Locate the cell with the specified text and output its [x, y] center coordinate. 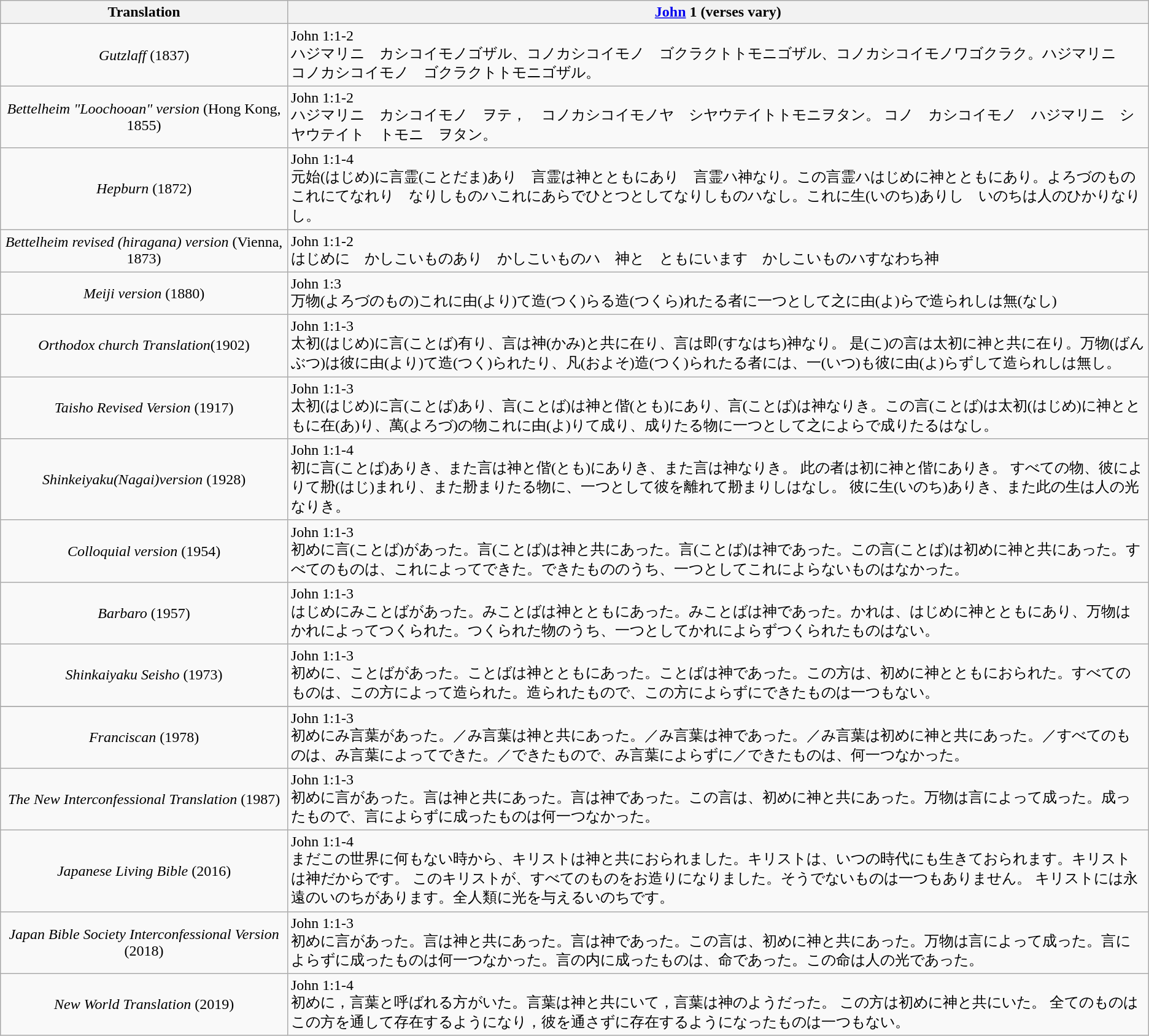
Shinkaiyaku Seisho (1973) [144, 675]
John 1:3万物(よろづのもの)これに由(より)て造(つく)らる造(つくら)れたる者に一つとして之に由(よ)らで造られしは無(なし) [718, 293]
Gutzlaff (1837) [144, 55]
Taisho Revised Version (1917) [144, 408]
Orthodox church Translation(1902) [144, 346]
John 1:1-3初めに言があった。言は神と共にあった。言は神であった。この言は、初めに神と共にあった。万物は言によって成った。成ったもので、言によらずに成ったものは何一つなかった。 [718, 799]
Bettelheim "Loochooan" version (Hong Kong, 1855) [144, 117]
Translation [144, 12]
John 1:1-3初めにみ言葉があった。／み言葉は神と共にあった。／み言葉は神であった。／み言葉は初めに神と共にあった。／すべてのものは、み言葉によってできた。／できたもので、み言葉によらずに／できたものは、何一つなかった。 [718, 736]
Franciscan (1978) [144, 736]
John 1:1-2はじめに かしこいものあり かしこいものハ 神と ともにいます かしこいものハすなわち神 [718, 251]
John 1:1-3初めに言(ことば)があった。言(ことば)は神と共にあった。言(ことば)は神であった。この言(ことば)は初めに神と共にあった。すべてのものは、これによってできた。できたもののうち、一つとしてこれによらないものはなかった。 [718, 551]
John 1:1-2ハジマリニ カシコイモノゴザル、コノカシコイモノ ゴクラクトトモニゴザル、コノカシコイモノワゴクラク。ハジマリニ コノカシコイモノ ゴクラクトトモニゴザル。 [718, 55]
Japan Bible Society Interconfessional Version (2018) [144, 943]
John 1:1-2ハジマリニ カシコイモノ ヲテ， コノカシコイモノヤ シヤウテイトトモニヲタン。 コノ カシコイモノ ハジマリニ シヤウテイト トモニ ヲタン。 [718, 117]
John 1:1-3はじめにみことばがあった。みことばは神とともにあった。みことばは神であった。かれは、はじめに神とともにあり、万物はかれによってつくられた。つくられた物のうち、一つとしてかれによらずつくられたものはない。 [718, 613]
Japanese Living Bible (2016) [144, 872]
John 1:1-3太初(はじめ)に言(ことば)あり、言(ことば)は神と偕(とも)にあり、言(ことば)は神なりき。この言(ことば)は太初(はじめ)に神とともに在(あ)り、萬(よろづ)の物これに由(よ)りて成り、成りたる物に一つとして之によらで成りたるはなし。 [718, 408]
Colloquial version (1954) [144, 551]
John 1:1-3太初(はじめ)に言(ことば)有り、言は神(かみ)と共に在り、言は即(すなはち)神なり。 是(こ)の言は太初に神と共に在り。万物(ばんぶつ)は彼に由(より)て造(つく)られたり、凡(およそ)造(つく)られたる者には、一(いつ)も彼に由(よ)らずして造られしは無し。 [718, 346]
John 1:1-4元始(はじめ)に言霊(ことだま)あり 言霊は神とともにあり 言霊ハ神なり。この言霊ハはじめに神とともにあり。よろづのものこれにてなれり なりしものハこれにあらでひとつとしてなりしものハなし。これに生(いのち)ありし いのちは人のひかりなりし。 [718, 189]
Meiji version (1880) [144, 293]
Shinkeiyaku(Nagai)version (1928) [144, 480]
The New Interconfessional Translation (1987) [144, 799]
John 1:1-3初めに、ことばがあった。ことばは神とともにあった。ことばは神であった。この方は、初めに神とともにおられた。すべてのものは、この方によって造られた。造られたもので、この方によらずにできたものは一つもない。 [718, 675]
Barbaro (1957) [144, 613]
John 1:1-4初めに，言葉と呼ばれる方がいた。言葉は神と共にいて，言葉は神のようだった。 この方は初めに神と共にいた。 全てのものはこの方を通して存在するようになり，彼を通さずに存在するようになったものは一つもない。 [718, 1004]
Hepburn (1872) [144, 189]
New World Translation (2019) [144, 1004]
John 1:1-3初めに言があった。言は神と共にあった。言は神であった。この言は、初めに神と共にあった。万物は言によって成った。言によらずに成ったものは何一つなかった。言の内に成ったものは、命であった。この命は人の光であった。 [718, 943]
John 1 (verses vary) [718, 12]
Bettelheim revised (hiragana) version (Vienna, 1873) [144, 251]
John 1:1-4初に言(ことば)ありき、また言は神と偕(とも)にありき、また言は神なりき。 此の者は初に神と偕にありき。 すべての物、彼によりて刱(はじ)まれり、また刱まりたる物に、一つとして彼を離れて刱まりしはなし。 彼に生(いのち)ありき、また此の生は人の光なりき。 [718, 480]
